Search for the cell housing the specified text and yield its [X, Y] center coordinate. 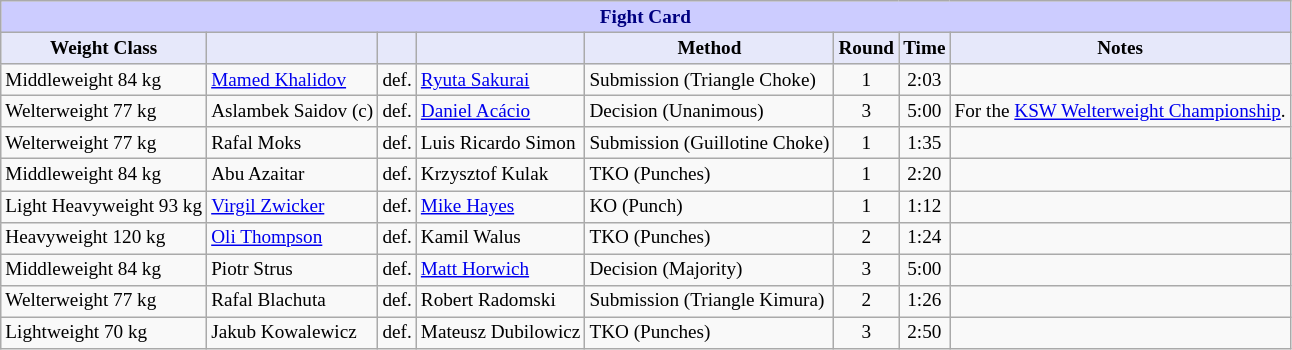
Oli Thompson [292, 238]
Abu Azaitar [292, 175]
For the KSW Welterweight Championship. [1120, 111]
Rafal Moks [292, 143]
Matt Horwich [500, 270]
Heavyweight 120 kg [104, 238]
Jakub Kowalewicz [292, 333]
1:26 [924, 301]
Decision (Unanimous) [710, 111]
Daniel Acácio [500, 111]
Mike Hayes [500, 206]
Fight Card [646, 17]
Weight Class [104, 48]
Ryuta Sakurai [500, 80]
Piotr Strus [292, 270]
Virgil Zwicker [292, 206]
Robert Radomski [500, 301]
1:35 [924, 143]
Round [866, 48]
Submission (Guillotine Choke) [710, 143]
Time [924, 48]
1:24 [924, 238]
Luis Ricardo Simon [500, 143]
Submission (Triangle Choke) [710, 80]
Method [710, 48]
Krzysztof Kulak [500, 175]
Aslambek Saidov (c) [292, 111]
Submission (Triangle Kimura) [710, 301]
Light Heavyweight 93 kg [104, 206]
Kamil Walus [500, 238]
2:50 [924, 333]
Rafal Blachuta [292, 301]
Notes [1120, 48]
Mateusz Dubilowicz [500, 333]
2:20 [924, 175]
Mamed Khalidov [292, 80]
2:03 [924, 80]
1:12 [924, 206]
Lightweight 70 kg [104, 333]
KO (Punch) [710, 206]
Decision (Majority) [710, 270]
